Extract the (x, y) coordinate from the center of the cell holding the provided text.  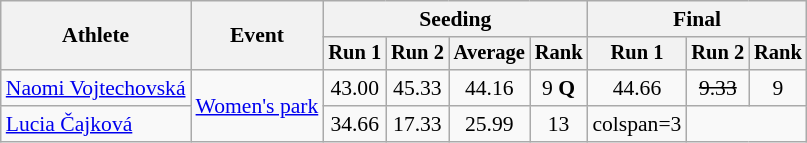
13 (559, 124)
9.33 (718, 88)
45.33 (418, 88)
Event (258, 36)
44.16 (490, 88)
Average (490, 54)
colspan=3 (636, 124)
34.66 (354, 124)
Women's park (258, 106)
44.66 (636, 88)
9 Q (559, 88)
Naomi Vojtechovská (96, 88)
Final (696, 19)
Athlete (96, 36)
43.00 (354, 88)
Lucia Čajková (96, 124)
Seeding (455, 19)
9 (778, 88)
17.33 (418, 124)
25.99 (490, 124)
